Extract the [x, y] coordinate from the center of the cell holding the provided text.  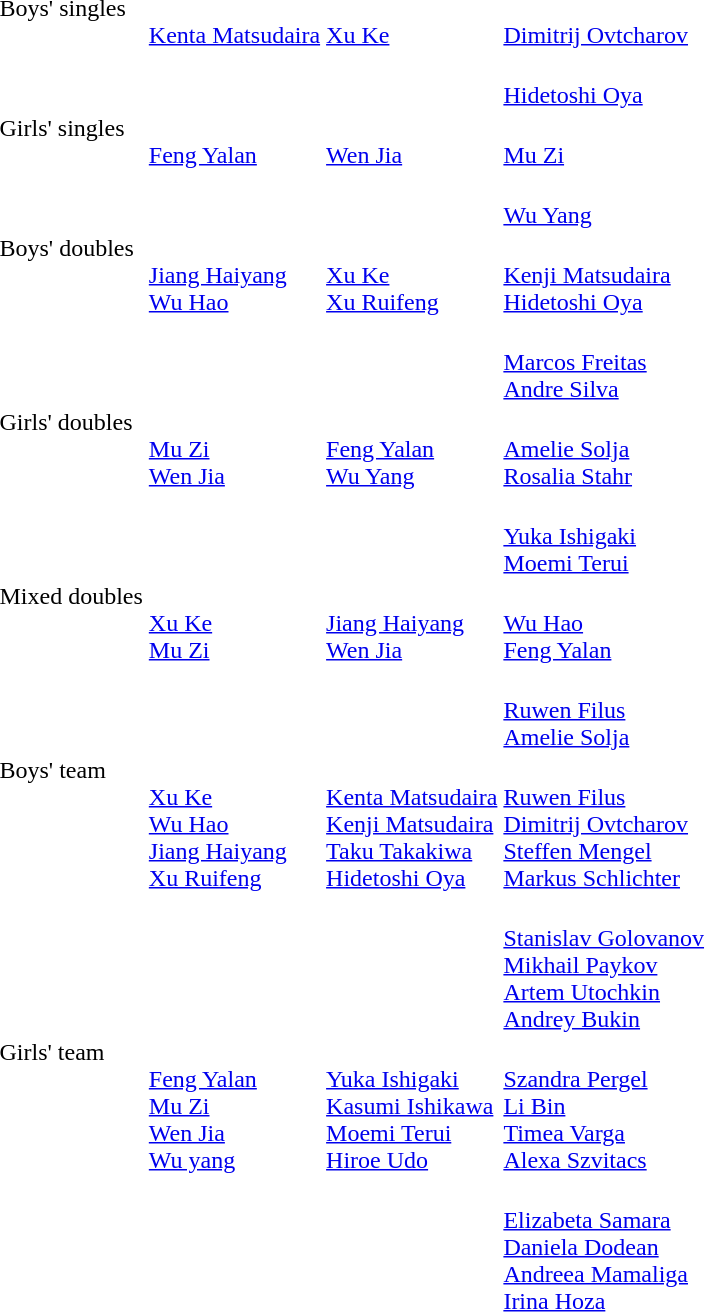
Kenta MatsudairaKenji MatsudairaTaku TakakiwaHidetoshi Oya [412, 894]
Xu KeWu HaoJiang HaiyangXu Ruifeng [234, 894]
Xu KeXu Ruifeng [412, 318]
Jiang HaiyangWu Hao [234, 318]
Xu KeMu Zi [234, 666]
Feng Yalan [234, 172]
Jiang HaiyangWen Jia [412, 666]
Wen Jia [412, 172]
Feng YalanWu Yang [412, 492]
Mu ZiWen Jia [234, 492]
